Identify which cell holds the provided text, then report its [x, y] central coordinate. 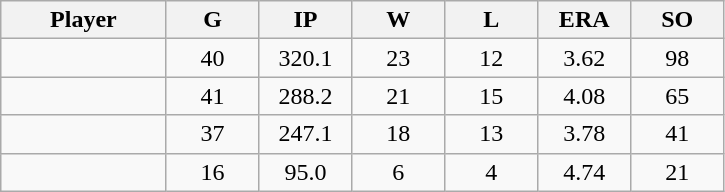
320.1 [306, 58]
3.62 [584, 58]
4 [492, 172]
65 [678, 96]
37 [212, 134]
SO [678, 20]
Player [84, 20]
23 [398, 58]
247.1 [306, 134]
3.78 [584, 134]
6 [398, 172]
40 [212, 58]
G [212, 20]
IP [306, 20]
W [398, 20]
L [492, 20]
95.0 [306, 172]
98 [678, 58]
4.74 [584, 172]
15 [492, 96]
12 [492, 58]
16 [212, 172]
4.08 [584, 96]
ERA [584, 20]
13 [492, 134]
18 [398, 134]
288.2 [306, 96]
